Output the (x, y) coordinate of the center of the cell containing the given text.  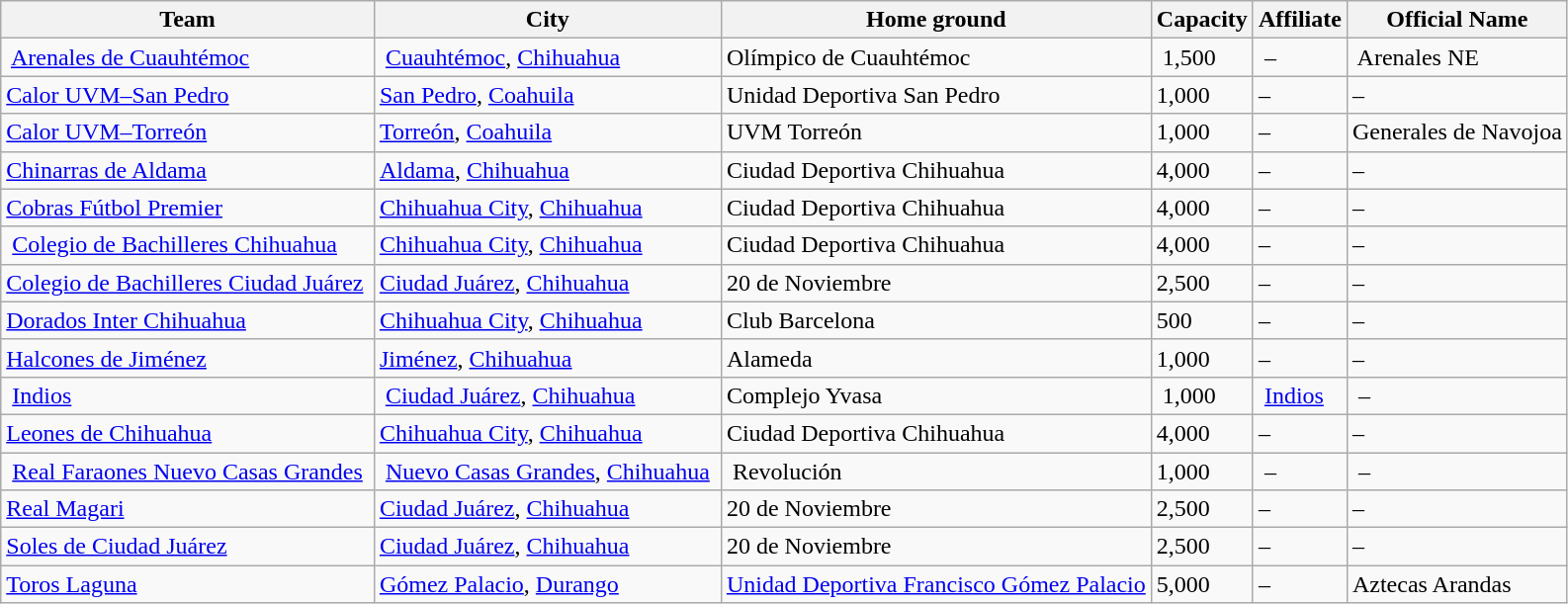
Complejo Yvasa (935, 395)
Torreón, Coahuila (548, 132)
Aztecas Arandas (1457, 584)
Colegio de Bachilleres Ciudad Juárez (188, 283)
Unidad Deportiva Francisco Gómez Palacio (935, 584)
1,500 (1202, 57)
Arenales de Cuauhtémoc (188, 57)
Official Name (1457, 20)
Team (188, 20)
Arenales NE (1457, 57)
Home ground (935, 20)
Club Barcelona (935, 320)
Jiménez, Chihuahua (548, 358)
Real Magari (188, 509)
Aldama, Chihuahua (548, 170)
Unidad Deportiva San Pedro (935, 95)
Olímpico de Cuauhtémoc (935, 57)
Real Faraones Nuevo Casas Grandes (188, 472)
Capacity (1202, 20)
San Pedro, Coahuila (548, 95)
5,000 (1202, 584)
Alameda (935, 358)
Cuauhtémoc, Chihuahua (548, 57)
Chinarras de Aldama (188, 170)
Dorados Inter Chihuahua (188, 320)
Gómez Palacio, Durango (548, 584)
Colegio de Bachilleres Chihuahua (188, 245)
Calor UVM–Torreón (188, 132)
Leones de Chihuahua (188, 433)
Toros Laguna (188, 584)
Revolución (935, 472)
Soles de Ciudad Juárez (188, 547)
Cobras Fútbol Premier (188, 208)
Affiliate (1299, 20)
UVM Torreón (935, 132)
Halcones de Jiménez (188, 358)
Calor UVM–San Pedro (188, 95)
City (548, 20)
Generales de Navojoa (1457, 132)
500 (1202, 320)
Nuevo Casas Grandes, Chihuahua (548, 472)
